Locate the cell with the specified text and output its (X, Y) center coordinate. 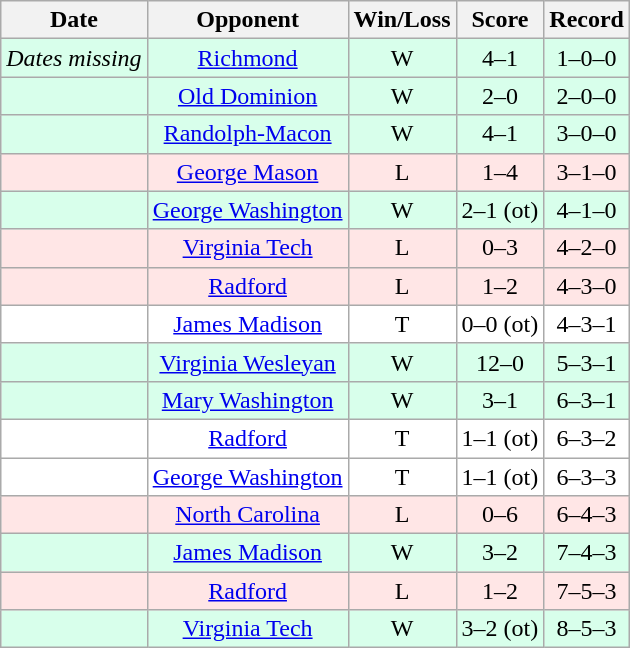
Score (500, 20)
2–1 (ot) (500, 210)
0–6 (500, 515)
3–1–0 (587, 172)
Virginia Wesleyan (248, 362)
0–3 (500, 248)
6–3–1 (587, 400)
5–3–1 (587, 362)
3–0–0 (587, 134)
3–1 (500, 400)
4–3–0 (587, 286)
0–0 (ot) (500, 324)
8–5–3 (587, 629)
4–3–1 (587, 324)
12–0 (500, 362)
North Carolina (248, 515)
Mary Washington (248, 400)
Date (74, 20)
Dates missing (74, 58)
6–4–3 (587, 515)
2–0 (500, 96)
6–3–2 (587, 438)
Record (587, 20)
1–4 (500, 172)
Old Dominion (248, 96)
4–2–0 (587, 248)
Randolph-Macon (248, 134)
7–5–3 (587, 591)
Opponent (248, 20)
7–4–3 (587, 553)
4–1–0 (587, 210)
3–2 (ot) (500, 629)
3–2 (500, 553)
George Mason (248, 172)
Win/Loss (402, 20)
2–0–0 (587, 96)
Richmond (248, 58)
6–3–3 (587, 477)
1–0–0 (587, 58)
